Identify which cell holds the provided text, then report its (X, Y) central coordinate. 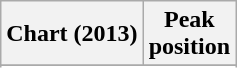
Peakposition (189, 34)
Chart (2013) (72, 34)
